From the cell containing the given text, extract its center point as (x, y) coordinate. 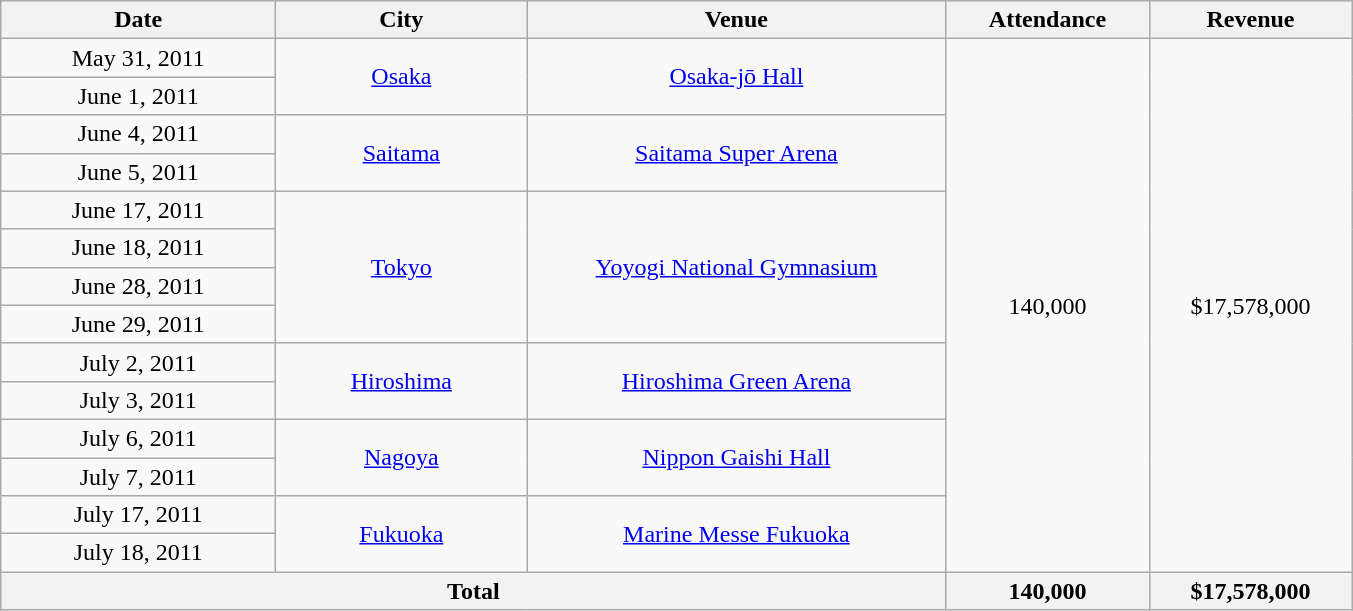
Revenue (1250, 20)
Osaka (402, 77)
June 28, 2011 (138, 286)
City (402, 20)
July 6, 2011 (138, 438)
July 7, 2011 (138, 477)
Fukuoka (402, 534)
Osaka-jō Hall (736, 77)
Saitama (402, 153)
Saitama Super Arena (736, 153)
Hiroshima (402, 381)
Nippon Gaishi Hall (736, 457)
Tokyo (402, 267)
Yoyogi National Gymnasium (736, 267)
June 17, 2011 (138, 210)
June 18, 2011 (138, 248)
May 31, 2011 (138, 58)
Venue (736, 20)
June 4, 2011 (138, 134)
Nagoya (402, 457)
July 17, 2011 (138, 515)
Marine Messe Fukuoka (736, 534)
June 29, 2011 (138, 324)
June 5, 2011 (138, 172)
Total (474, 591)
July 3, 2011 (138, 400)
Attendance (1048, 20)
July 18, 2011 (138, 553)
Date (138, 20)
July 2, 2011 (138, 362)
Hiroshima Green Arena (736, 381)
June 1, 2011 (138, 96)
